Identify which cell holds the provided text, then report its [x, y] central coordinate. 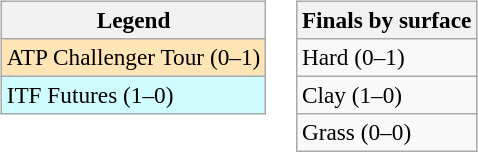
Hard (0–1) [387, 57]
ATP Challenger Tour (0–1) [133, 57]
Legend [133, 20]
ITF Futures (1–0) [133, 95]
Finals by surface [387, 20]
Grass (0–0) [387, 133]
Clay (1–0) [387, 95]
